Locate the cell with the specified text and output its (x, y) center coordinate. 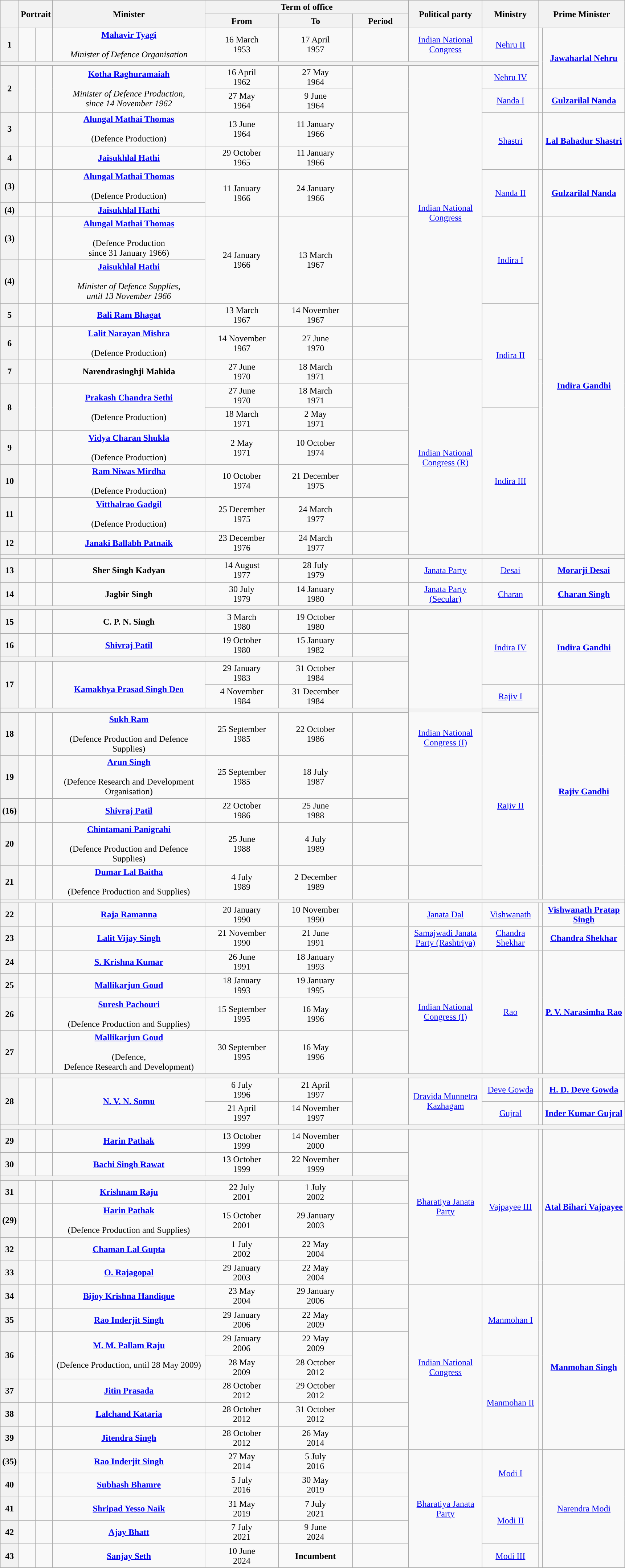
34 (9, 1296)
Indira II (510, 355)
Modi III (510, 1556)
Sukh Ram(Defence Production and Defence Supplies) (128, 734)
Modi II (510, 1520)
Lalit Vijay Singh (128, 938)
Chintamani Panigrahi(Defence Production and Defence Supplies) (128, 844)
Krishnam Raju (128, 1192)
15 January1982 (316, 645)
Atal Bihari Vajpayee (584, 1207)
Janaki Ballabh Patnaik (128, 543)
Term of office (307, 7)
Nanda II (510, 193)
31 May2019 (242, 1509)
13 (9, 570)
36 (9, 1355)
Nehru II (510, 45)
Mahavir TyagiMinister of Defence Organisation (128, 45)
Prime Minister (582, 14)
H. D. Deve Gowda (584, 1090)
Samajwadi Janata Party (Rashtriya) (446, 938)
17 April1957 (316, 45)
42 (9, 1532)
9 June2024 (316, 1532)
22 July2001 (242, 1192)
Vajpayee III (510, 1207)
Rajiv I (510, 696)
25 (9, 985)
15 September1995 (242, 1014)
Bachi Singh Rawat (128, 1164)
Vidya Charan Shukla(Defence Production) (128, 448)
21 December1975 (316, 481)
Indian National Congress (R) (446, 457)
Indira III (510, 481)
37 (9, 1391)
30 July1979 (242, 594)
Lalit Narayan Mishra(Defence Production) (128, 343)
Nehru IV (510, 77)
Morarji Desai (584, 570)
Harin Pathak (128, 1141)
Raja Ramanna (128, 915)
23 December1976 (242, 543)
30 (9, 1164)
Janata Party (446, 570)
Indira I (510, 260)
4 November1984 (242, 696)
27 (9, 1052)
Dumar Lal Baitha(Defence Production and Supplies) (128, 882)
Harin Pathak(Defence Production and Supplies) (128, 1221)
Vitthalrao Gadgil(Defence Production) (128, 514)
Bali Ram Bhagat (128, 315)
16 March1953 (242, 45)
Bijoy Krishna Handique (128, 1296)
28 (9, 1102)
29 (9, 1141)
Lalchand Kataria (128, 1414)
Portrait (36, 14)
Jitendra Singh (128, 1438)
Sanjay Seth (128, 1556)
Minister (128, 14)
18 (9, 734)
6 (9, 343)
21 November1990 (242, 938)
30 May2019 (316, 1485)
23 (9, 938)
20 (9, 844)
10 November1990 (316, 915)
Jawaharlal Nehru (584, 58)
10 June2024 (242, 1556)
31 October1984 (316, 672)
Janata Dal (446, 915)
28 May2009 (242, 1367)
O. Rajagopal (128, 1272)
S. Krishna Kumar (128, 962)
31 December1984 (316, 696)
(29) (9, 1221)
Mallikarjun Goud (128, 985)
Suresh Pachouri(Defence Production and Supplies) (128, 1014)
6 July1996 (242, 1090)
Nanda I (510, 101)
(35) (9, 1462)
Manmohan I (510, 1320)
39 (9, 1438)
Jaisukhlal HathiMinister of Defence Supplies,until 13 November 1966 (128, 281)
25 December1975 (242, 514)
10 (9, 481)
Manmohan Singh (584, 1367)
29 October2012 (316, 1391)
Narendrasinghji Mahida (128, 372)
38 (9, 1414)
Ajay Bhatt (128, 1532)
29 October1965 (242, 157)
Lal Bahadur Shastri (584, 141)
26 (9, 1014)
18 July1987 (316, 777)
26 June1991 (242, 962)
21 (9, 882)
13 June1964 (242, 129)
24 (9, 962)
2 December1989 (316, 882)
Kamakhya Prasad Singh Deo (128, 684)
43 (9, 1556)
27 May2014 (242, 1462)
Rajiv II (510, 806)
9 June1964 (316, 101)
3 March1980 (242, 622)
Vishwanath (510, 915)
Jitin Prasada (128, 1391)
Period (380, 21)
19 January1995 (316, 985)
Alungal Mathai Thomas(Defence Productionsince 31 January 1966) (128, 238)
16 (9, 645)
28 July1979 (316, 570)
Kotha RaghuramaiahMinister of Defence Production,since 14 November 1962 (128, 89)
Mallikarjun Goud(Defence,Defence Research and Development) (128, 1052)
14 January1980 (316, 594)
Charan (510, 594)
35 (9, 1320)
Shripad Yesso Naik (128, 1509)
Inder Kumar Gujral (584, 1114)
Desai (510, 570)
8 (9, 407)
12 (9, 543)
29 January1983 (242, 672)
4 (9, 157)
Narendra Modi (584, 1509)
Rao (510, 1012)
Modi I (510, 1473)
Arun Singh(Defence Research and Development Organisation) (128, 777)
1 (9, 45)
Political party (446, 14)
Ministry (510, 14)
32 (9, 1249)
Incumbent (316, 1556)
To (316, 21)
Vishwanath Pratap Singh (584, 915)
N. V. N. Somu (128, 1102)
Janata Party (Secular) (446, 594)
7 (9, 372)
14 November2000 (316, 1141)
Dravida Munnetra Kazhagam (446, 1102)
Shastri (510, 141)
2 (9, 89)
Rajiv Gandhi (584, 792)
(16) (9, 810)
16 April1962 (242, 77)
Prakash Chandra Sethi(Defence Production) (128, 407)
5 (9, 315)
Indira IV (510, 647)
3 (9, 129)
Charan Singh (584, 594)
Subhash Bhamre (128, 1485)
30 September1995 (242, 1052)
From (242, 21)
31 (9, 1192)
14 November1997 (316, 1114)
20 January1990 (242, 915)
19 (9, 777)
15 (9, 622)
Deve Gowda (510, 1090)
14 (9, 594)
9 (9, 448)
15 October2001 (242, 1221)
Sher Singh Kadyan (128, 570)
31 October2012 (316, 1414)
P. V. Narasimha Rao (584, 1012)
40 (9, 1485)
33 (9, 1272)
11 (9, 514)
Jagbir Singh (128, 594)
Ram Niwas Mirdha(Defence Production) (128, 481)
22 November1999 (316, 1164)
26 May2014 (316, 1438)
41 (9, 1509)
Gujral (510, 1114)
Manmohan II (510, 1402)
23 May2004 (242, 1296)
21 June1991 (316, 938)
14 August1977 (242, 570)
17 (9, 684)
C. P. N. Singh (128, 622)
Chaman Lal Gupta (128, 1249)
22 (9, 915)
M. M. Pallam Raju(Defence Production, until 28 May 2009) (128, 1355)
